Output the [x, y] coordinate of the center of the cell containing the given text.  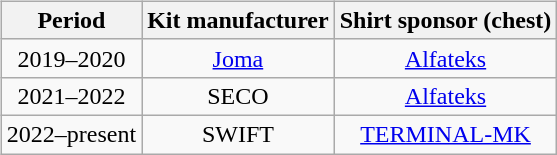
TERMINAL-MK [446, 134]
Joma [238, 58]
2021–2022 [71, 96]
Shirt sponsor (chest) [446, 20]
Kit manufacturer [238, 20]
2019–2020 [71, 58]
SECO [238, 96]
SWIFT [238, 134]
Period [71, 20]
2022–present [71, 134]
